For the text-containing cell, return its midpoint in (X, Y) coordinate format. 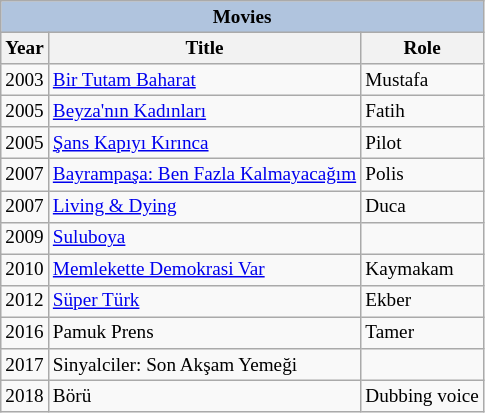
2003 (25, 80)
Dubbing voice (422, 396)
Ekber (422, 301)
2016 (25, 333)
Year (25, 48)
Fatih (422, 111)
Şans Kapıyı Kırınca (204, 143)
Role (422, 48)
Beyza'nın Kadınları (204, 111)
Süper Türk (204, 301)
Pilot (422, 143)
2012 (25, 301)
Memlekette Demokrasi Var (204, 270)
2017 (25, 365)
Suluboya (204, 238)
Sinyalciler: Son Akşam Yemeği (204, 365)
Tamer (422, 333)
Title (204, 48)
2010 (25, 270)
Pamuk Prens (204, 333)
Living & Dying (204, 206)
Kaymakam (422, 270)
Börü (204, 396)
2009 (25, 238)
Duca (422, 206)
2018 (25, 396)
Mustafa (422, 80)
Bayrampaşa: Ben Fazla Kalmayacağım (204, 175)
Movies (242, 17)
Bir Tutam Baharat (204, 80)
Polis (422, 175)
